Find where the given text appears and provide that cell's center as (X, Y) coordinate. 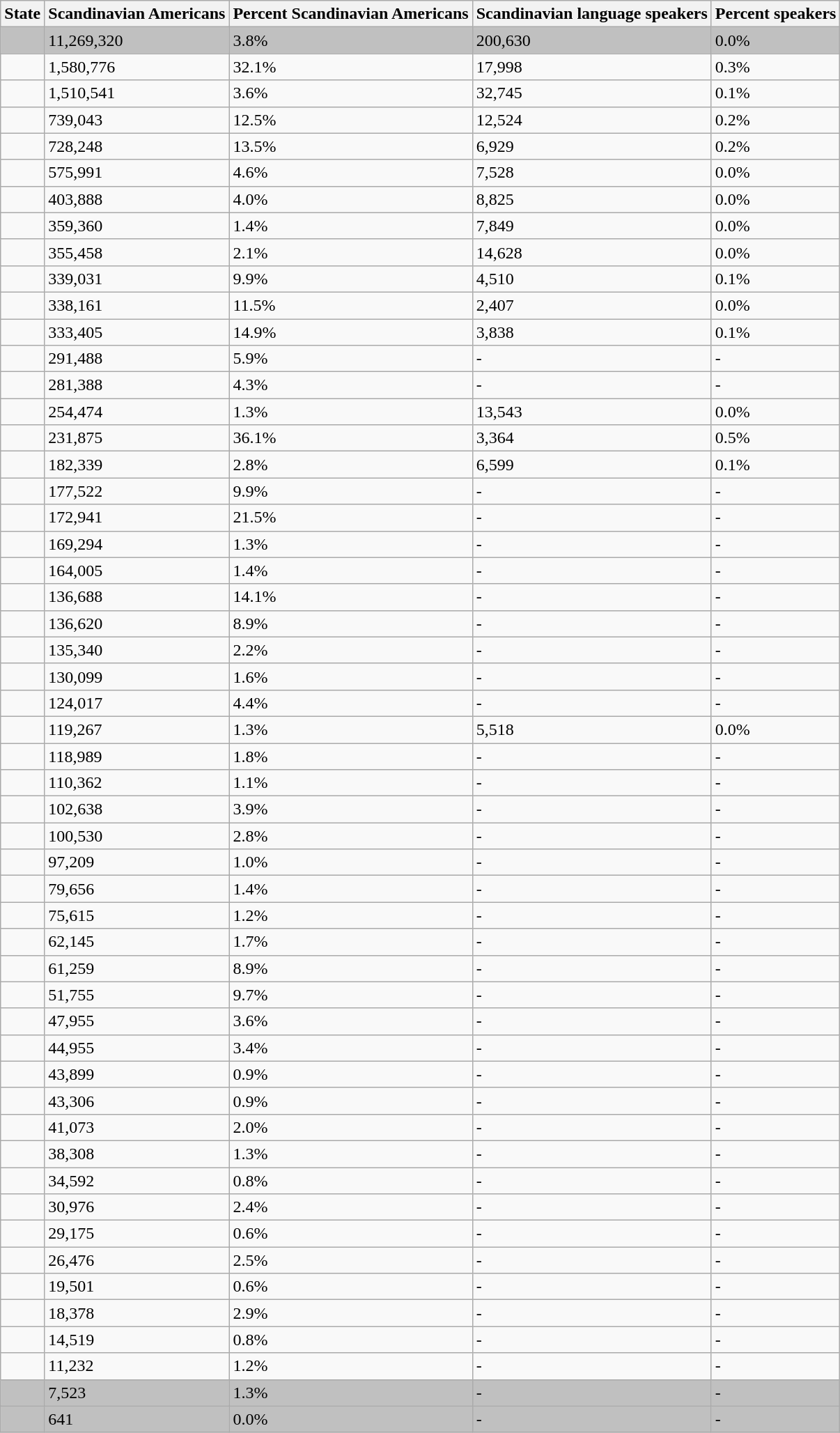
38,308 (137, 1154)
135,340 (137, 650)
130,099 (137, 676)
177,522 (137, 491)
30,976 (137, 1207)
3.9% (351, 810)
8,825 (592, 199)
291,488 (137, 359)
19,501 (137, 1287)
State (22, 14)
Scandinavian Americans (137, 14)
75,615 (137, 915)
34,592 (137, 1181)
136,620 (137, 623)
43,899 (137, 1074)
164,005 (137, 571)
14,519 (137, 1340)
41,073 (137, 1127)
97,209 (137, 862)
355,458 (137, 252)
6,929 (592, 146)
1.6% (351, 676)
14.9% (351, 332)
5.9% (351, 359)
29,175 (137, 1234)
7,849 (592, 226)
4.0% (351, 199)
124,017 (137, 703)
118,989 (137, 756)
1.8% (351, 756)
21.5% (351, 518)
3.8% (351, 40)
17,998 (592, 67)
1.0% (351, 862)
44,955 (137, 1048)
4.3% (351, 385)
Scandinavian language speakers (592, 14)
12.5% (351, 120)
11.5% (351, 305)
3,838 (592, 332)
4.6% (351, 173)
3.4% (351, 1048)
339,031 (137, 279)
6,599 (592, 465)
2.9% (351, 1313)
338,161 (137, 305)
12,524 (592, 120)
182,339 (137, 465)
13,543 (592, 412)
2.5% (351, 1260)
110,362 (137, 783)
728,248 (137, 146)
14.1% (351, 597)
102,638 (137, 810)
26,476 (137, 1260)
1.1% (351, 783)
47,955 (137, 1021)
0.3% (776, 67)
172,941 (137, 518)
3,364 (592, 438)
43,306 (137, 1101)
4,510 (592, 279)
61,259 (137, 968)
32.1% (351, 67)
0.5% (776, 438)
7,528 (592, 173)
Percent Scandinavian Americans (351, 14)
36.1% (351, 438)
11,232 (137, 1366)
11,269,320 (137, 40)
100,530 (137, 836)
32,745 (592, 93)
169,294 (137, 544)
739,043 (137, 120)
231,875 (137, 438)
1.7% (351, 942)
2.0% (351, 1127)
1,510,541 (137, 93)
200,630 (592, 40)
5,518 (592, 729)
4.4% (351, 703)
403,888 (137, 199)
9.7% (351, 995)
51,755 (137, 995)
62,145 (137, 942)
2.4% (351, 1207)
2,407 (592, 305)
575,991 (137, 173)
136,688 (137, 597)
254,474 (137, 412)
119,267 (137, 729)
18,378 (137, 1313)
333,405 (137, 332)
641 (137, 1419)
14,628 (592, 252)
Percent speakers (776, 14)
2.1% (351, 252)
359,360 (137, 226)
281,388 (137, 385)
2.2% (351, 650)
1,580,776 (137, 67)
79,656 (137, 889)
13.5% (351, 146)
7,523 (137, 1393)
